Determine the [X, Y] coordinate at the center of the cell enclosing the given text.  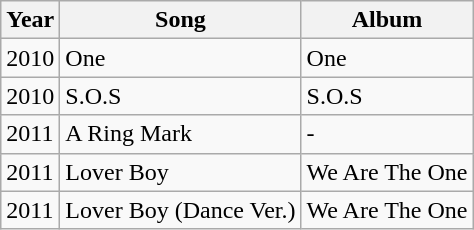
Lover Boy [180, 172]
Album [387, 20]
Song [180, 20]
Lover Boy (Dance Ver.) [180, 210]
Year [30, 20]
- [387, 134]
A Ring Mark [180, 134]
